For the text-containing cell, return its midpoint in [x, y] coordinate format. 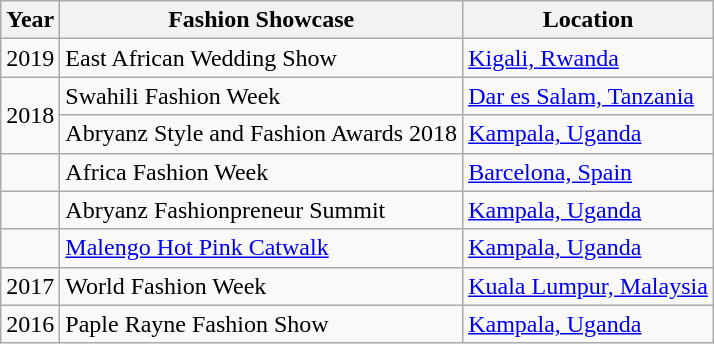
Fashion Showcase [262, 20]
East African Wedding Show [262, 58]
Abryanz Style and Fashion Awards 2018 [262, 134]
2018 [30, 115]
Paple Rayne Fashion Show [262, 324]
Kuala Lumpur, Malaysia [588, 286]
Year [30, 20]
2016 [30, 324]
Barcelona, Spain [588, 172]
2017 [30, 286]
Abryanz Fashionpreneur Summit [262, 210]
Swahili Fashion Week [262, 96]
2019 [30, 58]
World Fashion Week [262, 286]
Malengo Hot Pink Catwalk [262, 248]
Dar es Salam, Tanzania [588, 96]
Africa Fashion Week [262, 172]
Location [588, 20]
Kigali, Rwanda [588, 58]
